Capture the cell that displays the provided text and extract its (X, Y) central coordinate. 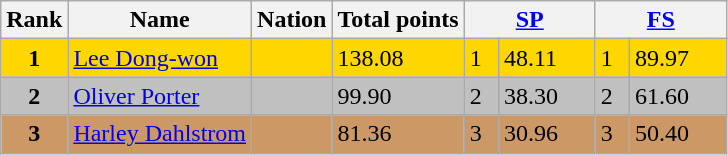
Rank (34, 20)
89.97 (678, 58)
81.36 (398, 134)
SP (530, 20)
38.30 (546, 96)
Name (160, 20)
FS (660, 20)
Total points (398, 20)
Lee Dong-won (160, 58)
48.11 (546, 58)
50.40 (678, 134)
Oliver Porter (160, 96)
61.60 (678, 96)
Nation (292, 20)
99.90 (398, 96)
138.08 (398, 58)
Harley Dahlstrom (160, 134)
30.96 (546, 134)
